Locate the cell with the specified text and output its [x, y] center coordinate. 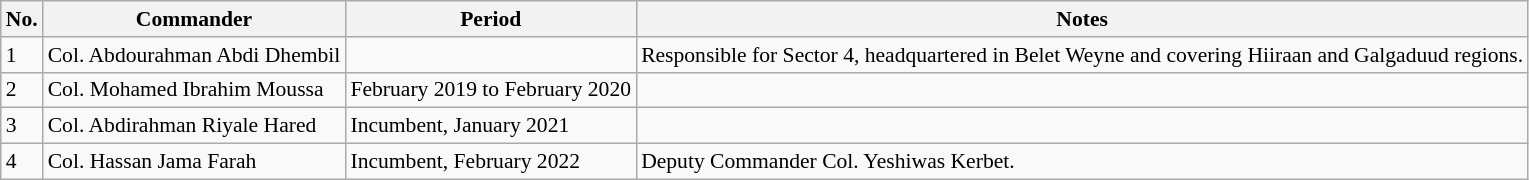
Col. Abdirahman Riyale Hared [194, 126]
1 [22, 55]
Notes [1082, 19]
No. [22, 19]
Responsible for Sector 4, headquartered in Belet Weyne and covering Hiiraan and Galgaduud regions. [1082, 55]
Col. Hassan Jama Farah [194, 162]
2 [22, 90]
Col. Mohamed Ibrahim Moussa [194, 90]
Incumbent, February 2022 [490, 162]
Commander [194, 19]
February 2019 to February 2020 [490, 90]
3 [22, 126]
4 [22, 162]
Col. Abdourahman Abdi Dhembil [194, 55]
Deputy Commander Col. Yeshiwas Kerbet. [1082, 162]
Period [490, 19]
Incumbent, January 2021 [490, 126]
